Output the (x, y) coordinate of the center of the cell containing the given text.  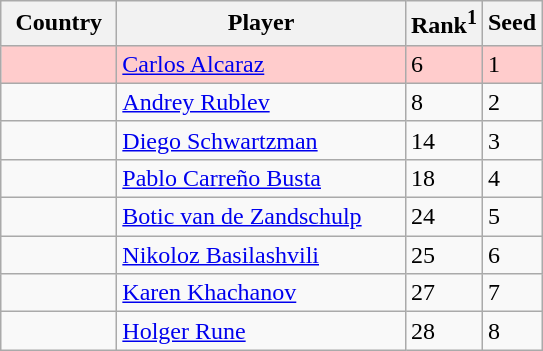
Pablo Carreño Busta (262, 178)
Karen Khachanov (262, 293)
Carlos Alcaraz (262, 64)
5 (512, 217)
Andrey Rublev (262, 102)
14 (444, 140)
27 (444, 293)
Player (262, 24)
28 (444, 331)
2 (512, 102)
Rank1 (444, 24)
Seed (512, 24)
7 (512, 293)
3 (512, 140)
Country (59, 24)
4 (512, 178)
25 (444, 255)
Diego Schwartzman (262, 140)
24 (444, 217)
Holger Rune (262, 331)
Nikoloz Basilashvili (262, 255)
Botic van de Zandschulp (262, 217)
1 (512, 64)
18 (444, 178)
